Return (X, Y) of the center of cell containing provided text 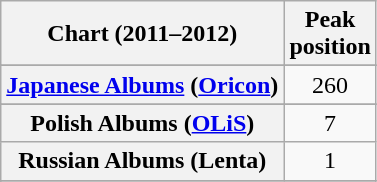
7 (330, 123)
Chart (2011–2012) (142, 34)
Peakposition (330, 34)
Polish Albums (OLiS) (142, 123)
Russian Albums (Lenta) (142, 161)
1 (330, 161)
Japanese Albums (Oricon) (142, 85)
260 (330, 85)
